Search for the cell housing the specified text and yield its (x, y) center coordinate. 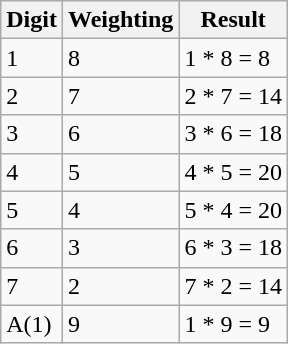
Weighting (120, 20)
4 * 5 = 20 (234, 172)
1 * 9 = 9 (234, 324)
5 * 4 = 20 (234, 210)
9 (120, 324)
8 (120, 58)
3 * 6 = 18 (234, 134)
Digit (32, 20)
1 * 8 = 8 (234, 58)
A(1) (32, 324)
2 * 7 = 14 (234, 96)
Result (234, 20)
1 (32, 58)
7 * 2 = 14 (234, 286)
6 * 3 = 18 (234, 248)
